Detect which cell encompasses the target text, then output its (x, y) center coordinate. 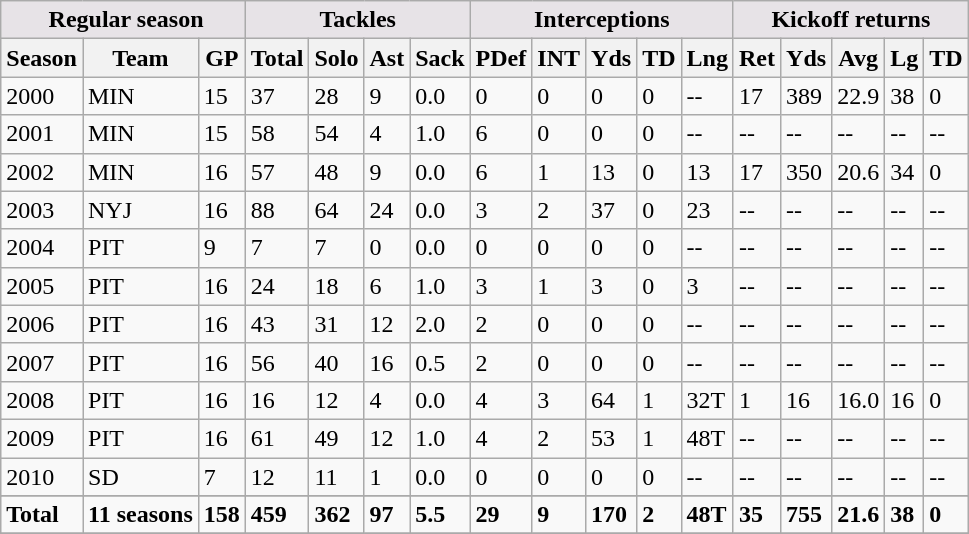
459 (277, 515)
Kickoff returns (850, 20)
61 (277, 438)
53 (612, 438)
Ret (756, 58)
97 (387, 515)
Lg (904, 58)
Season (42, 58)
NYJ (140, 210)
0.5 (440, 362)
23 (707, 210)
2.0 (440, 324)
35 (756, 515)
2009 (42, 438)
2003 (42, 210)
28 (336, 96)
389 (806, 96)
Lng (707, 58)
350 (806, 172)
Interceptions (602, 20)
31 (336, 324)
170 (612, 515)
56 (277, 362)
158 (222, 515)
PDef (501, 58)
32T (707, 400)
362 (336, 515)
2008 (42, 400)
43 (277, 324)
49 (336, 438)
54 (336, 134)
5.5 (440, 515)
48 (336, 172)
57 (277, 172)
2000 (42, 96)
58 (277, 134)
2002 (42, 172)
20.6 (858, 172)
Solo (336, 58)
40 (336, 362)
11 (336, 477)
34 (904, 172)
2004 (42, 248)
2010 (42, 477)
Ast (387, 58)
Team (140, 58)
2001 (42, 134)
GP (222, 58)
Regular season (124, 20)
22.9 (858, 96)
Avg (858, 58)
755 (806, 515)
16.0 (858, 400)
2006 (42, 324)
29 (501, 515)
2007 (42, 362)
Tackles (358, 20)
SD (140, 477)
INT (559, 58)
2005 (42, 286)
21.6 (858, 515)
18 (336, 286)
11 seasons (140, 515)
88 (277, 210)
Sack (440, 58)
